Locate the cell with the specified text and output its [X, Y] center coordinate. 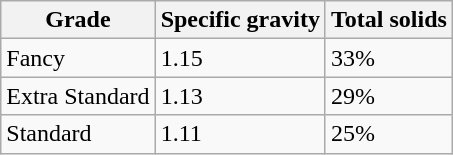
25% [388, 134]
1.13 [240, 96]
Grade [78, 20]
Fancy [78, 58]
33% [388, 58]
Standard [78, 134]
Specific gravity [240, 20]
1.11 [240, 134]
Extra Standard [78, 96]
1.15 [240, 58]
Total solids [388, 20]
29% [388, 96]
